Locate the cell with the specified text and output its [X, Y] center coordinate. 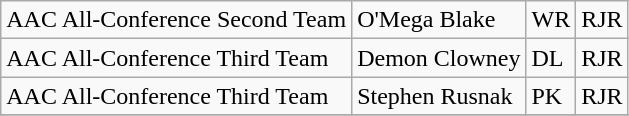
WR [551, 20]
O'Mega Blake [439, 20]
AAC All-Conference Second Team [176, 20]
DL [551, 58]
Demon Clowney [439, 58]
PK [551, 96]
Stephen Rusnak [439, 96]
